Locate the cell with the specified text and output its [X, Y] center coordinate. 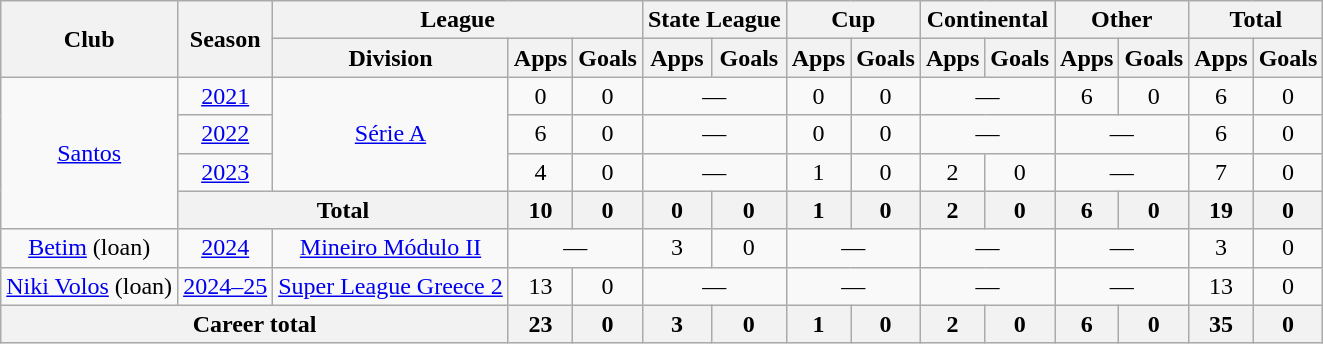
Santos [90, 153]
2021 [226, 96]
Career total [255, 324]
Super League Greece 2 [391, 286]
2022 [226, 134]
2024–25 [226, 286]
7 [1221, 172]
Mineiro Módulo II [391, 248]
Other [1122, 20]
League [458, 20]
35 [1221, 324]
Club [90, 39]
Cup [853, 20]
Série A [391, 134]
2023 [226, 172]
2024 [226, 248]
Continental [987, 20]
23 [540, 324]
Season [226, 39]
Division [391, 58]
Betim (loan) [90, 248]
4 [540, 172]
State League [714, 20]
10 [540, 210]
19 [1221, 210]
Niki Volos (loan) [90, 286]
